Determine the (X, Y) coordinate at the center of the cell enclosing the given text.  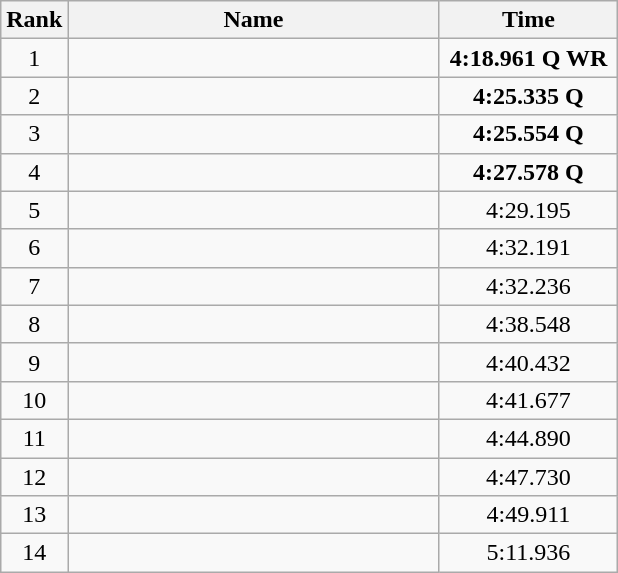
3 (34, 134)
4:47.730 (528, 477)
4:32.236 (528, 286)
Name (254, 20)
8 (34, 324)
4:44.890 (528, 438)
13 (34, 515)
2 (34, 96)
12 (34, 477)
4 (34, 172)
9 (34, 362)
4:27.578 Q (528, 172)
1 (34, 58)
10 (34, 400)
4:29.195 (528, 210)
4:38.548 (528, 324)
7 (34, 286)
4:18.961 Q WR (528, 58)
4:25.554 Q (528, 134)
4:25.335 Q (528, 96)
Rank (34, 20)
4:32.191 (528, 248)
6 (34, 248)
4:40.432 (528, 362)
5:11.936 (528, 553)
11 (34, 438)
4:41.677 (528, 400)
14 (34, 553)
5 (34, 210)
4:49.911 (528, 515)
Time (528, 20)
